Identify which cell holds the provided text, then report its (X, Y) central coordinate. 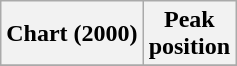
Chart (2000) (72, 34)
Peakposition (189, 34)
